From the cell containing the given text, extract its center point as [x, y] coordinate. 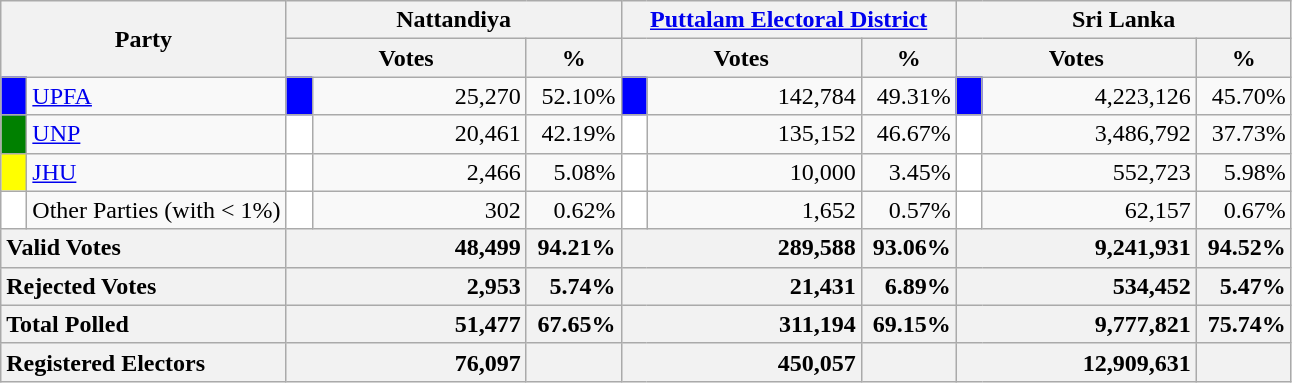
45.70% [1244, 96]
69.15% [908, 324]
4,223,126 [1089, 96]
10,000 [754, 172]
135,152 [754, 134]
0.57% [908, 210]
2,953 [406, 286]
Puttalam Electoral District [788, 20]
Rejected Votes [144, 286]
450,057 [741, 362]
9,241,931 [1076, 248]
42.19% [574, 134]
JHU [156, 172]
94.52% [1244, 248]
5.08% [574, 172]
62,157 [1089, 210]
49.31% [908, 96]
25,270 [419, 96]
Valid Votes [144, 248]
6.89% [908, 286]
52.10% [574, 96]
Total Polled [144, 324]
Party [144, 39]
552,723 [1089, 172]
142,784 [754, 96]
21,431 [741, 286]
UNP [156, 134]
0.62% [574, 210]
534,452 [1076, 286]
51,477 [406, 324]
311,194 [741, 324]
Registered Electors [144, 362]
48,499 [406, 248]
76,097 [406, 362]
5.47% [1244, 286]
289,588 [741, 248]
5.98% [1244, 172]
94.21% [574, 248]
Other Parties (with < 1%) [156, 210]
302 [419, 210]
5.74% [574, 286]
75.74% [1244, 324]
3,486,792 [1089, 134]
3.45% [908, 172]
UPFA [156, 96]
2,466 [419, 172]
Nattandiya [454, 20]
9,777,821 [1076, 324]
0.67% [1244, 210]
37.73% [1244, 134]
46.67% [908, 134]
67.65% [574, 324]
Sri Lanka [1124, 20]
1,652 [754, 210]
93.06% [908, 248]
20,461 [419, 134]
12,909,631 [1076, 362]
